Capture the cell that displays the provided text and extract its (X, Y) central coordinate. 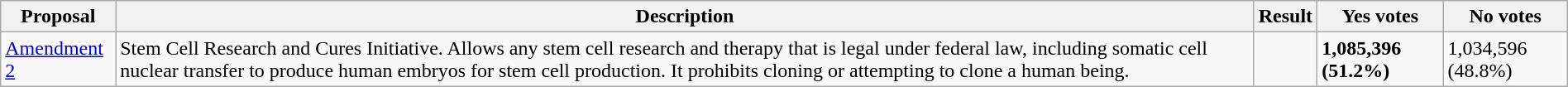
Yes votes (1380, 17)
Amendment 2 (58, 60)
Result (1285, 17)
Description (685, 17)
Proposal (58, 17)
1,034,596 (48.8%) (1505, 60)
1,085,396 (51.2%) (1380, 60)
No votes (1505, 17)
